Return the [x, y] coordinate for the center point of the cell that contains the specified text.  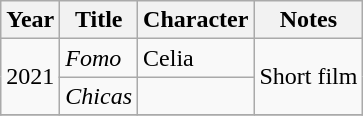
Chicas [99, 96]
2021 [30, 77]
Celia [196, 58]
Title [99, 20]
Notes [308, 20]
Character [196, 20]
Year [30, 20]
Short film [308, 77]
Fomo [99, 58]
